Detect which cell encompasses the target text, then output its [X, Y] center coordinate. 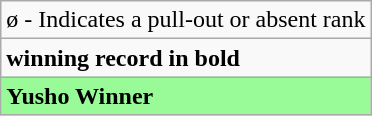
ø - Indicates a pull-out or absent rank [186, 20]
winning record in bold [186, 58]
Yusho Winner [186, 96]
